Provide the [x, y] coordinate of the cell's center where the given text is located.  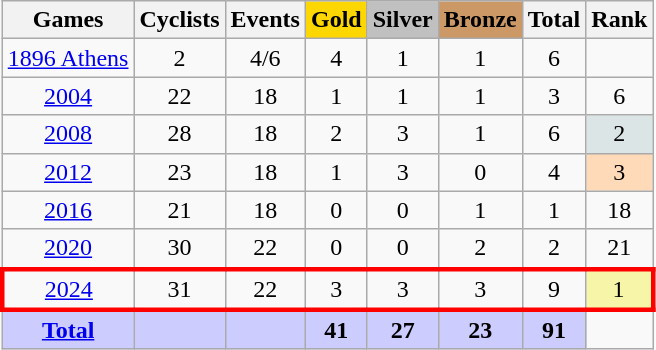
31 [180, 290]
Rank [620, 20]
2012 [68, 172]
9 [554, 290]
91 [554, 330]
2004 [68, 96]
2020 [68, 249]
4/6 [265, 58]
2008 [68, 134]
Gold [336, 20]
2024 [68, 290]
27 [402, 330]
Games [68, 20]
Bronze [480, 20]
28 [180, 134]
Events [265, 20]
1896 Athens [68, 58]
30 [180, 249]
Silver [402, 20]
Cyclists [180, 20]
41 [336, 330]
2016 [68, 210]
